Detect which cell encompasses the target text, then output its (X, Y) center coordinate. 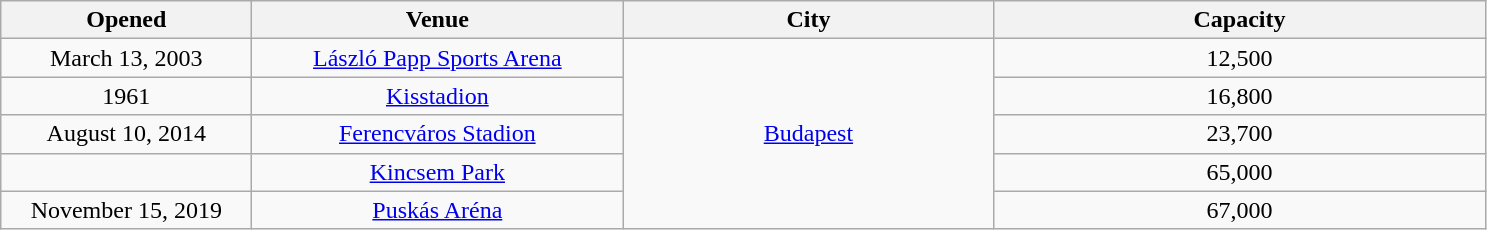
Budapest (808, 134)
23,700 (1240, 134)
12,500 (1240, 58)
Opened (126, 20)
László Papp Sports Arena (438, 58)
65,000 (1240, 172)
16,800 (1240, 96)
City (808, 20)
August 10, 2014 (126, 134)
Puskás Aréna (438, 210)
1961 (126, 96)
Kincsem Park (438, 172)
November 15, 2019 (126, 210)
Venue (438, 20)
March 13, 2003 (126, 58)
Capacity (1240, 20)
67,000 (1240, 210)
Ferencváros Stadion (438, 134)
Kisstadion (438, 96)
